Locate the cell with the specified text and output its [x, y] center coordinate. 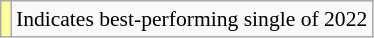
Indicates best-performing single of 2022 [192, 19]
